Find where the given text appears and provide that cell's center as (X, Y) coordinate. 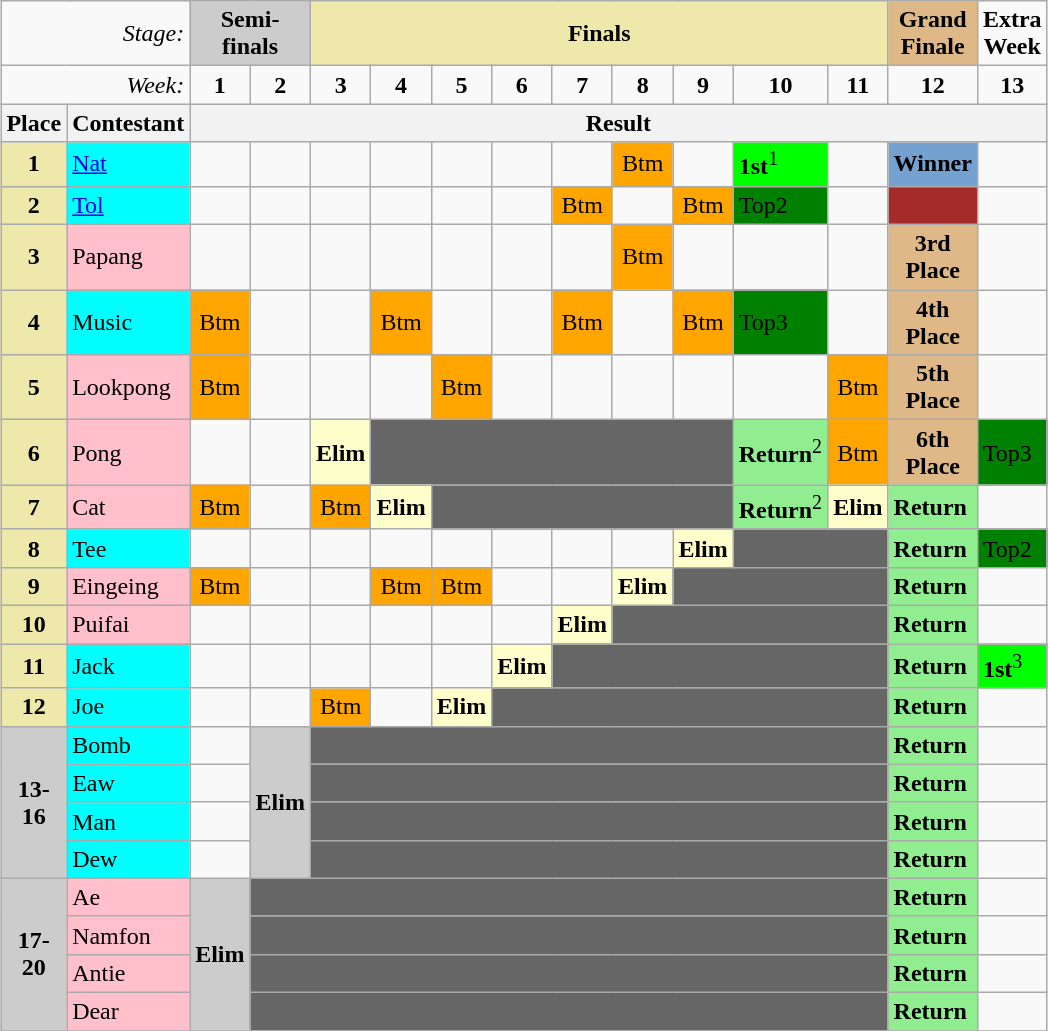
1st1 (780, 164)
Pong (128, 452)
Puifai (128, 624)
Semi-finals (250, 34)
Winner (932, 164)
Result (618, 123)
Joe (128, 707)
3rd Place (932, 258)
Man (128, 821)
Tol (128, 205)
13-16 (34, 802)
Week: (96, 85)
Extra Week (1012, 34)
Grand Finale (932, 34)
13 (1012, 85)
Music (128, 322)
Jack (128, 666)
Dear (128, 1012)
Cat (128, 508)
Nat (128, 164)
1st3 (1012, 666)
Tee (128, 548)
Finals (599, 34)
Dew (128, 859)
Namfon (128, 935)
Lookpong (128, 388)
4th Place (932, 322)
Eingeing (128, 586)
Bomb (128, 745)
Place (34, 123)
Papang (128, 258)
17-20 (34, 954)
Antie (128, 974)
5th Place (932, 388)
Eaw (128, 783)
Stage: (96, 34)
6th Place (932, 452)
Ae (128, 897)
Contestant (128, 123)
